For the text-containing cell, return its midpoint in [x, y] coordinate format. 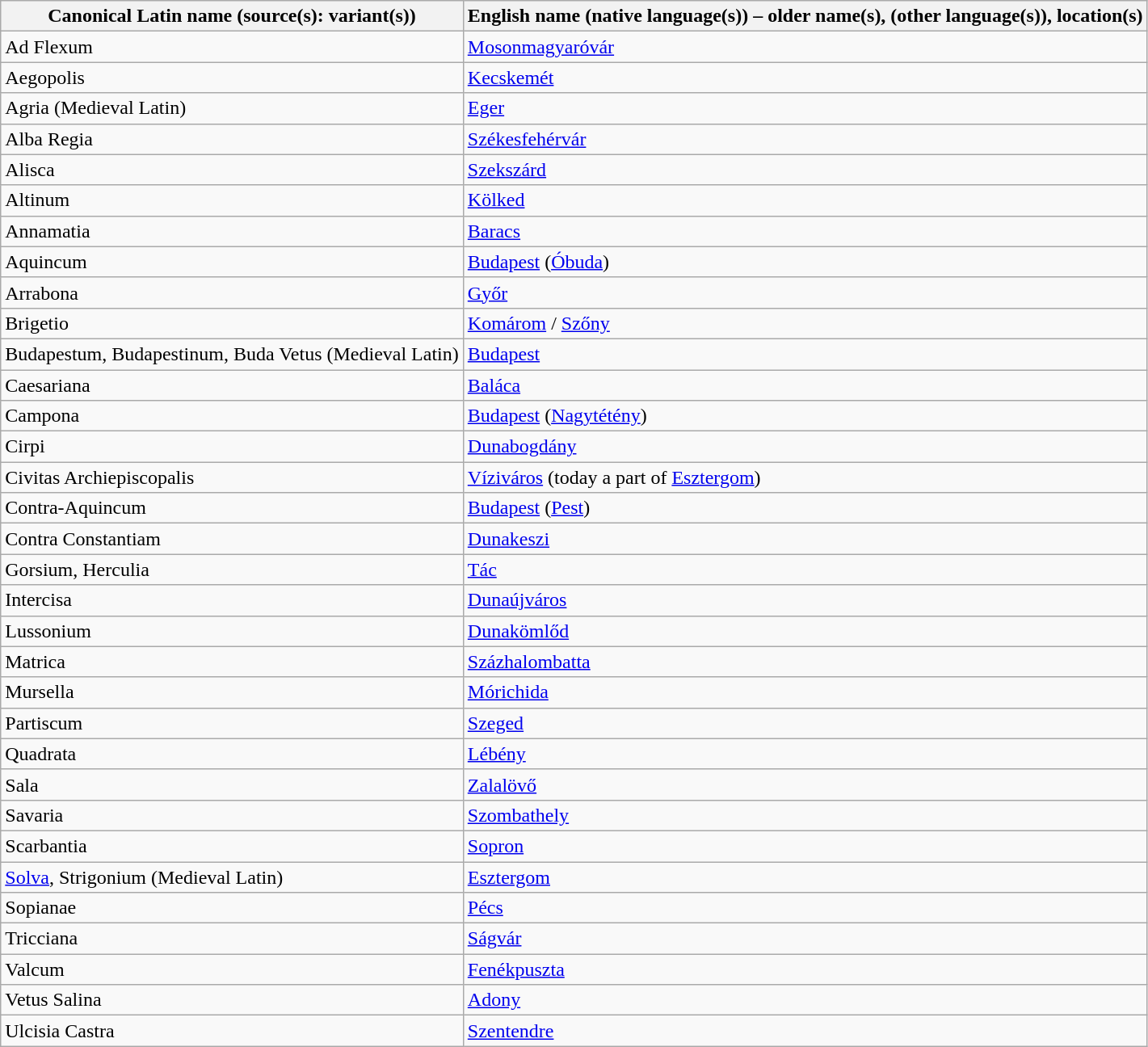
Campona [233, 416]
Mórichida [805, 692]
Ságvár [805, 939]
Caesariana [233, 385]
Civitas Archiepiscopalis [233, 477]
Savaria [233, 815]
Adony [805, 1000]
Aegopolis [233, 78]
Fenékpuszta [805, 969]
Arrabona [233, 292]
Esztergom [805, 877]
Lussonium [233, 631]
Brigetio [233, 323]
Alisca [233, 170]
Eger [805, 108]
Quadrata [233, 754]
Dunaújváros [805, 600]
Sala [233, 784]
Komárom / Szőny [805, 323]
Szeged [805, 723]
Szombathely [805, 815]
Intercisa [233, 600]
Budapest (Pest) [805, 508]
Ad Flexum [233, 47]
Tác [805, 570]
Aquincum [233, 262]
Annamatia [233, 231]
Győr [805, 292]
Solva, Strigonium (Medieval Latin) [233, 877]
Szekszárd [805, 170]
Tricciana [233, 939]
Budapest (Nagytétény) [805, 416]
Contra-Aquincum [233, 508]
Budapestum, Budapestinum, Buda Vetus (Medieval Latin) [233, 354]
Gorsium, Herculia [233, 570]
Dunakömlőd [805, 631]
Kecskemét [805, 78]
Valcum [233, 969]
Zalalövő [805, 784]
Sopianae [233, 908]
Scarbantia [233, 846]
Pécs [805, 908]
Baracs [805, 231]
Kölked [805, 200]
Alba Regia [233, 139]
Budapest (Óbuda) [805, 262]
Szentendre [805, 1031]
Dunabogdány [805, 447]
Mosonmagyaróvár [805, 47]
Székesfehérvár [805, 139]
Sopron [805, 846]
Agria (Medieval Latin) [233, 108]
Lébény [805, 754]
Ulcisia Castra [233, 1031]
Cirpi [233, 447]
Százhalombatta [805, 662]
Matrica [233, 662]
Mursella [233, 692]
English name (native language(s)) – older name(s), (other language(s)), location(s) [805, 16]
Budapest [805, 354]
Vetus Salina [233, 1000]
Contra Constantiam [233, 539]
Baláca [805, 385]
Canonical Latin name (source(s): variant(s)) [233, 16]
Partiscum [233, 723]
Dunakeszi [805, 539]
Víziváros (today a part of Esztergom) [805, 477]
Altinum [233, 200]
